Output the [x, y] coordinate of the center of the cell containing the given text.  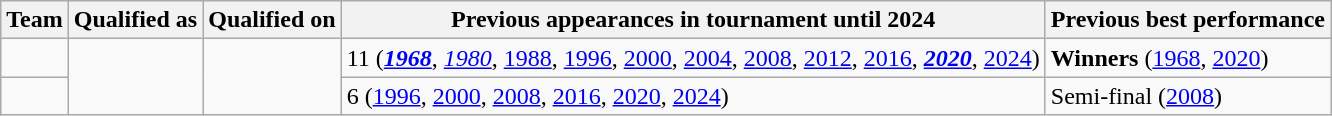
Semi-final (2008) [1188, 96]
Winners (1968, 2020) [1188, 58]
Qualified on [272, 20]
6 (1996, 2000, 2008, 2016, 2020, 2024) [693, 96]
Previous best performance [1188, 20]
Team [35, 20]
11 (1968, 1980, 1988, 1996, 2000, 2004, 2008, 2012, 2016, 2020, 2024) [693, 58]
Qualified as [135, 20]
Previous appearances in tournament until 2024 [693, 20]
